Capture the cell that displays the provided text and extract its [x, y] central coordinate. 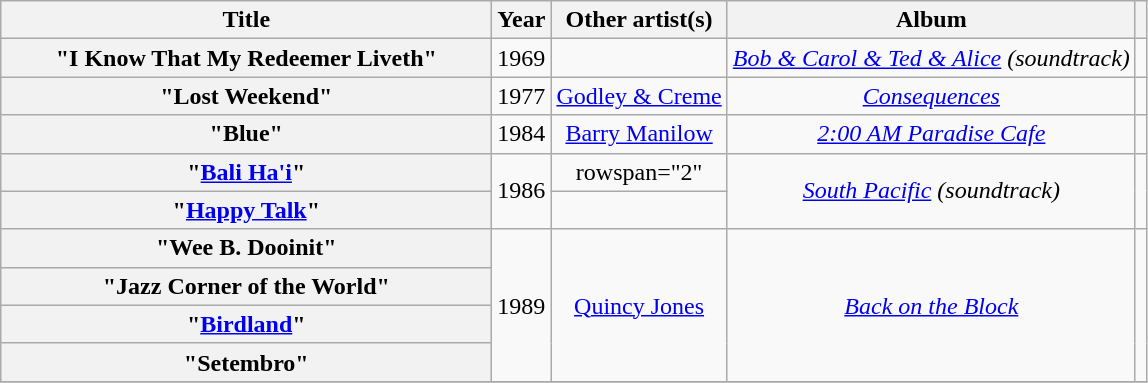
"Happy Talk" [246, 210]
1989 [522, 305]
Back on the Block [931, 305]
Title [246, 20]
"Lost Weekend" [246, 96]
"Jazz Corner of the World" [246, 286]
"Birdland" [246, 324]
2:00 AM Paradise Cafe [931, 134]
South Pacific (soundtrack) [931, 191]
1977 [522, 96]
1986 [522, 191]
"Blue" [246, 134]
"I Know That My Redeemer Liveth" [246, 58]
Other artist(s) [639, 20]
Year [522, 20]
Consequences [931, 96]
"Setembro" [246, 362]
Quincy Jones [639, 305]
Bob & Carol & Ted & Alice (soundtrack) [931, 58]
Godley & Creme [639, 96]
1969 [522, 58]
rowspan="2" [639, 172]
1984 [522, 134]
Barry Manilow [639, 134]
"Bali Ha'i" [246, 172]
"Wee B. Dooinit" [246, 248]
Album [931, 20]
